Detect which cell encompasses the target text, then output its (X, Y) center coordinate. 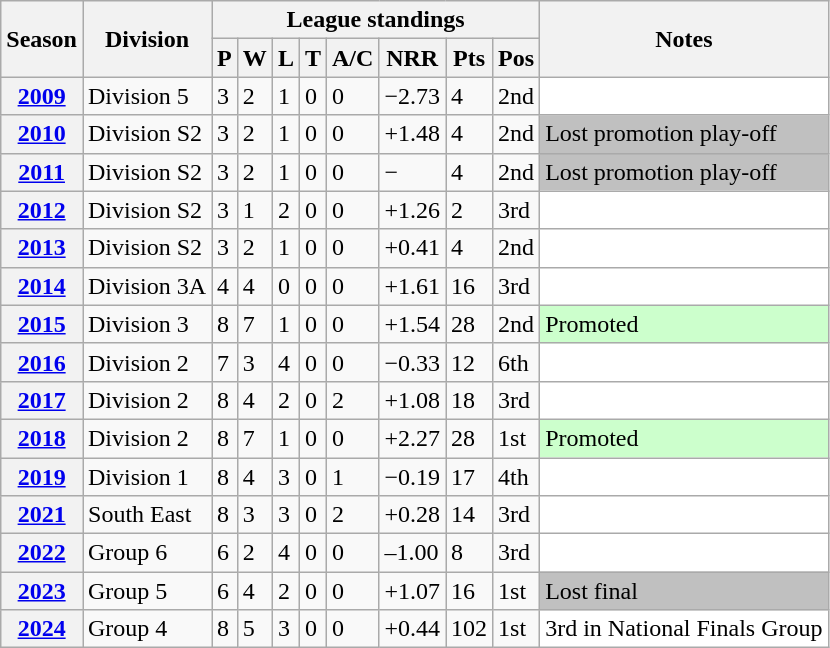
2009 (42, 96)
−0.19 (412, 477)
14 (470, 515)
NRR (412, 58)
+0.41 (412, 248)
L (286, 58)
+1.54 (412, 324)
2023 (42, 591)
+1.07 (412, 591)
−0.33 (412, 362)
–1.00 (412, 553)
Group 6 (146, 553)
Division 1 (146, 477)
Division (146, 39)
2017 (42, 400)
A/C (353, 58)
P (225, 58)
12 (470, 362)
5 (254, 629)
+0.44 (412, 629)
+1.61 (412, 286)
+2.27 (412, 438)
Season (42, 39)
4th (516, 477)
2019 (42, 477)
League standings (376, 20)
2010 (42, 134)
+1.48 (412, 134)
Group 4 (146, 629)
3rd in National Finals Group (684, 629)
6th (516, 362)
2014 (42, 286)
2022 (42, 553)
2016 (42, 362)
Group 5 (146, 591)
18 (470, 400)
Lost final (684, 591)
T (312, 58)
2018 (42, 438)
2013 (42, 248)
17 (470, 477)
2011 (42, 172)
W (254, 58)
+1.08 (412, 400)
2012 (42, 210)
Division 5 (146, 96)
South East (146, 515)
102 (470, 629)
+1.26 (412, 210)
− (412, 172)
Pts (470, 58)
+0.28 (412, 515)
Division 3A (146, 286)
2015 (42, 324)
Division 3 (146, 324)
−2.73 (412, 96)
Notes (684, 39)
Pos (516, 58)
2021 (42, 515)
2024 (42, 629)
